Output the [X, Y] coordinate of the center of the cell containing the given text.  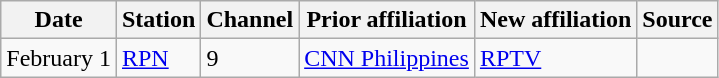
CNN Philippines [387, 58]
Date [59, 20]
Station [158, 20]
RPTV [555, 58]
Prior affiliation [387, 20]
Source [678, 20]
February 1 [59, 58]
New affiliation [555, 20]
RPN [158, 58]
9 [250, 58]
Channel [250, 20]
